Find where the given text appears and provide that cell's center as [X, Y] coordinate. 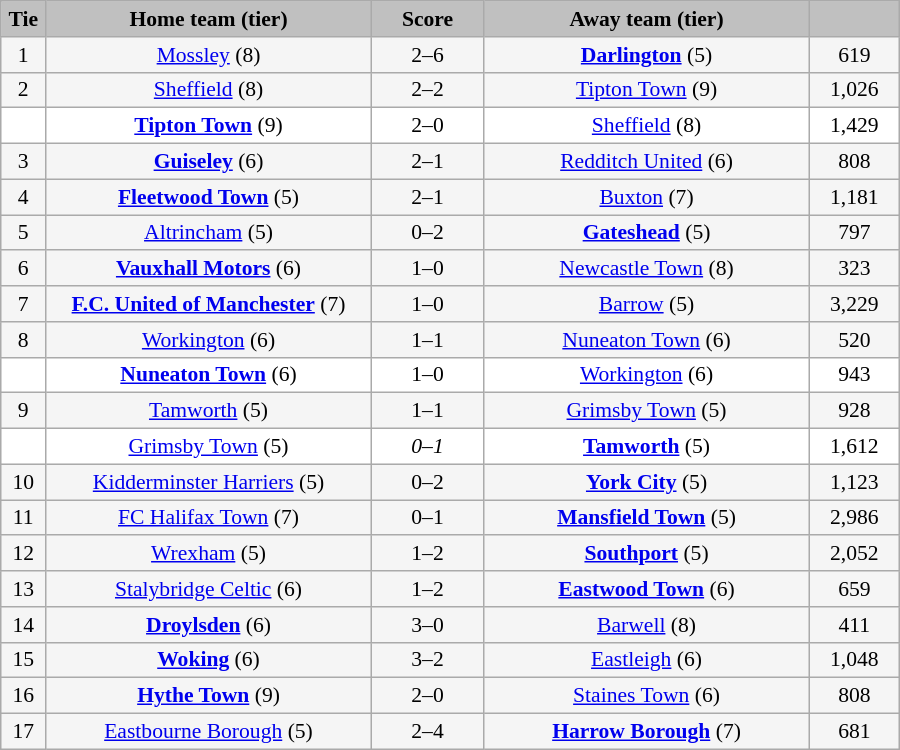
Barrow (5) [647, 304]
Kidderminster Harriers (5) [209, 482]
12 [24, 554]
Guiseley (6) [209, 162]
2,052 [854, 554]
3–2 [427, 660]
Harrow Borough (7) [647, 732]
Tie [24, 19]
681 [854, 732]
Eastbourne Borough (5) [209, 732]
2,986 [854, 518]
Darlington (5) [647, 55]
Gateshead (5) [647, 233]
Away team (tier) [647, 19]
Woking (6) [209, 660]
1,181 [854, 197]
3,229 [854, 304]
323 [854, 269]
Score [427, 19]
2 [24, 90]
Stalybridge Celtic (6) [209, 589]
Newcastle Town (8) [647, 269]
16 [24, 696]
Mansfield Town (5) [647, 518]
Home team (tier) [209, 19]
797 [854, 233]
1,429 [854, 126]
Redditch United (6) [647, 162]
F.C. United of Manchester (7) [209, 304]
2–4 [427, 732]
Buxton (7) [647, 197]
Altrincham (5) [209, 233]
7 [24, 304]
Droylsden (6) [209, 625]
Staines Town (6) [647, 696]
Wrexham (5) [209, 554]
13 [24, 589]
928 [854, 411]
10 [24, 482]
Eastleigh (6) [647, 660]
Vauxhall Motors (6) [209, 269]
9 [24, 411]
Southport (5) [647, 554]
520 [854, 340]
4 [24, 197]
15 [24, 660]
FC Halifax Town (7) [209, 518]
2–6 [427, 55]
8 [24, 340]
11 [24, 518]
1,026 [854, 90]
Barwell (8) [647, 625]
17 [24, 732]
York City (5) [647, 482]
1 [24, 55]
5 [24, 233]
Fleetwood Town (5) [209, 197]
619 [854, 55]
Eastwood Town (6) [647, 589]
Mossley (8) [209, 55]
1,123 [854, 482]
411 [854, 625]
659 [854, 589]
14 [24, 625]
943 [854, 375]
3–0 [427, 625]
1,612 [854, 447]
2–2 [427, 90]
1,048 [854, 660]
Hythe Town (9) [209, 696]
3 [24, 162]
6 [24, 269]
